Locate the cell with the specified text and output its (X, Y) center coordinate. 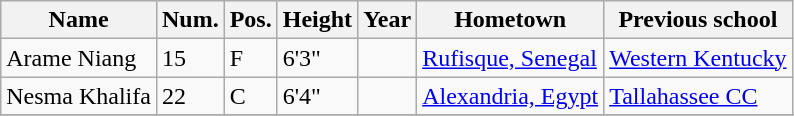
15 (190, 58)
Western Kentucky (698, 58)
Arame Niang (79, 58)
22 (190, 96)
Year (388, 20)
6'3" (317, 58)
Nesma Khalifa (79, 96)
6'4" (317, 96)
Pos. (250, 20)
F (250, 58)
C (250, 96)
Hometown (510, 20)
Tallahassee CC (698, 96)
Name (79, 20)
Alexandria, Egypt (510, 96)
Rufisque, Senegal (510, 58)
Height (317, 20)
Previous school (698, 20)
Num. (190, 20)
